Scan for the cell matching the given text and deliver its [X, Y] coordinate at center. 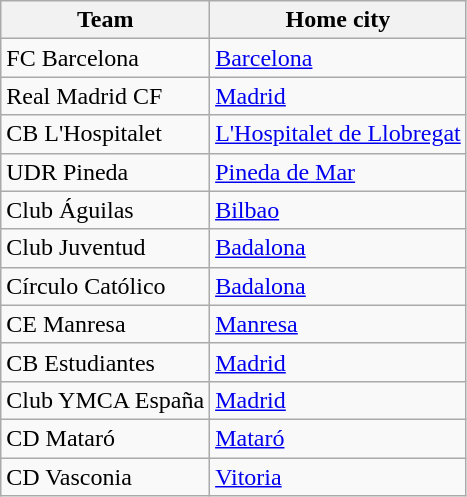
Team [106, 20]
L'Hospitalet de Llobregat [338, 134]
Club YMCA España [106, 400]
Home city [338, 20]
CB L'Hospitalet [106, 134]
Barcelona [338, 58]
CE Manresa [106, 324]
Mataró [338, 438]
Pineda de Mar [338, 172]
Círculo Católico [106, 286]
Real Madrid CF [106, 96]
FC Barcelona [106, 58]
UDR Pineda [106, 172]
Club Águilas [106, 210]
CD Vasconia [106, 477]
Manresa [338, 324]
Club Juventud [106, 248]
CD Mataró [106, 438]
CB Estudiantes [106, 362]
Vitoria [338, 477]
Bilbao [338, 210]
